Extract the (x, y) coordinate from the center of the cell holding the provided text.  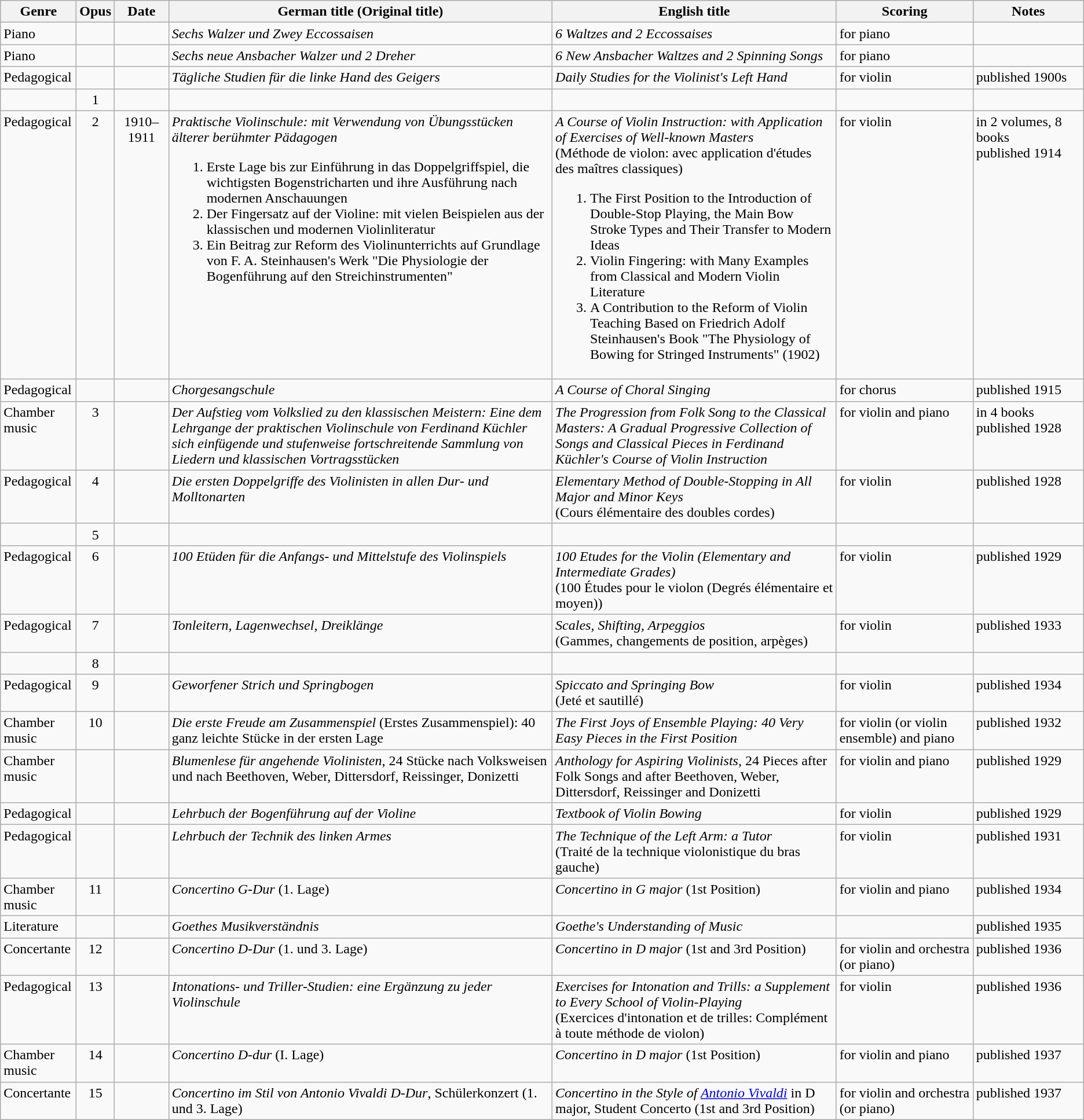
100 Etudes for the Violin (Elementary and Intermediate Grades) (100 Études pour le violon (Degrés élémentaire et moyen)) (695, 580)
Geworfener Strich und Springbogen (360, 693)
7 (96, 633)
published 1932 (1028, 730)
Die erste Freude am Zusammenspiel (Erstes Zusammenspiel): 40 ganz leichte Stücke in der ersten Lage (360, 730)
Sechs Walzer und Zwey Eccossaisen (360, 34)
Concertino im Stil von Antonio Vivaldi D-Dur, Schülerkonzert (1. und 3. Lage) (360, 1101)
4 (96, 497)
Notes (1028, 12)
6 Waltzes and 2 Eccossaises (695, 34)
5 (96, 534)
100 Etüden für die Anfangs- und Mittelstufe des Violinspiels (360, 580)
published 1931 (1028, 851)
13 (96, 1009)
6 New Ansbacher Waltzes and 2 Spinning Songs (695, 56)
Anthology for Aspiring Violinists, 24 Pieces after Folk Songs and after Beethoven, Weber, Dittersdorf, Reissinger and Donizetti (695, 776)
Lehrbuch der Technik des linken Armes (360, 851)
published 1900s (1028, 78)
The First Joys of Ensemble Playing: 40 Very Easy Pieces in the First Position (695, 730)
12 (96, 956)
The Technique of the Left Arm: a Tutor (Traité de la technique violonistique du bras gauche) (695, 851)
11 (96, 897)
Concertino in D major (1st Position) (695, 1063)
A Course of Choral Singing (695, 390)
in 2 volumes, 8 books published 1914 (1028, 245)
Genre (38, 12)
Blumenlese für angehende Violinisten, 24 Stücke nach Volksweisen und nach Beethoven, Weber, Dittersdorf, Reissinger, Donizetti (360, 776)
Date (142, 12)
Intonations- und Triller-Studien: eine Ergänzung zu jeder Violinschule (360, 1009)
Opus (96, 12)
Literature (38, 927)
1 (96, 100)
Chorgesangschule (360, 390)
Tonleitern, Lagenwechsel, Dreiklänge (360, 633)
6 (96, 580)
Concertino in D major (1st and 3rd Position) (695, 956)
Scoring (904, 12)
published 1933 (1028, 633)
10 (96, 730)
Sechs neue Ansbacher Walzer und 2 Dreher (360, 56)
Die ersten Doppelgriffe des Violinisten in allen Dur- und Molltonarten (360, 497)
for violin (or violin ensemble) and piano (904, 730)
published 1928 (1028, 497)
8 (96, 663)
Tägliche Studien für die linke Hand des Geigers (360, 78)
Daily Studies for the Violinist's Left Hand (695, 78)
German title (Original title) (360, 12)
Scales, Shifting, Arpeggios (Gammes, changements de position, arpèges) (695, 633)
Concertino D-Dur (1. und 3. Lage) (360, 956)
Spiccato and Springing Bow (Jeté et sautillé) (695, 693)
published 1935 (1028, 927)
published 1915 (1028, 390)
for chorus (904, 390)
2 (96, 245)
Concertino in G major (1st Position) (695, 897)
in 4 books published 1928 (1028, 435)
14 (96, 1063)
3 (96, 435)
Textbook of Violin Bowing (695, 814)
15 (96, 1101)
Concertino D-dur (I. Lage) (360, 1063)
English title (695, 12)
Goethes Musikverständnis (360, 927)
Lehrbuch der Bogenführung auf der Violine (360, 814)
9 (96, 693)
1910–1911 (142, 245)
Goethe's Understanding of Music (695, 927)
Concertino in the Style of Antonio Vivaldi in D major, Student Concerto (1st and 3rd Position) (695, 1101)
Concertino G-Dur (1. Lage) (360, 897)
Elementary Method of Double-Stopping in All Major and Minor Keys (Cours élémentaire des doubles cordes) (695, 497)
